Find where the given text appears and provide that cell's center as [X, Y] coordinate. 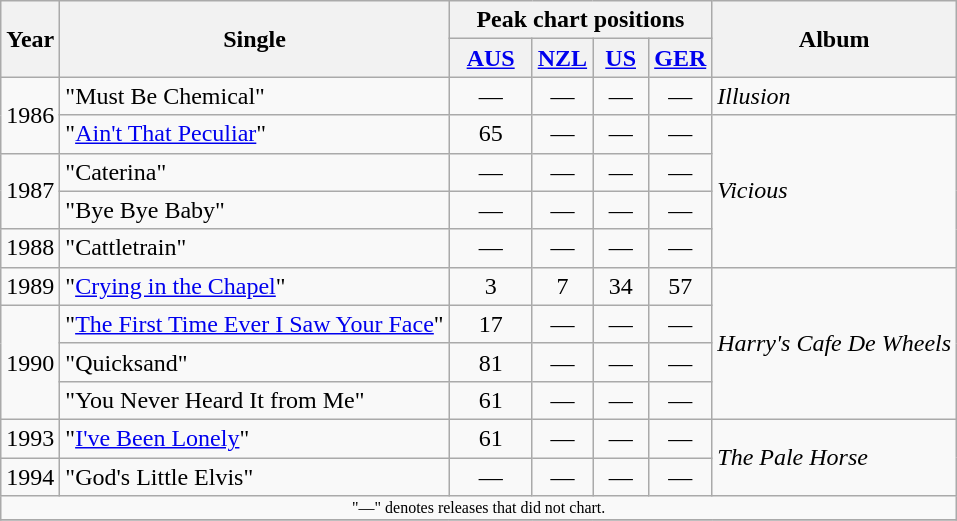
"Cattletrain" [254, 248]
1993 [30, 438]
US [621, 58]
Year [30, 39]
1989 [30, 286]
7 [562, 286]
NZL [562, 58]
"Bye Bye Baby" [254, 210]
Vicious [834, 191]
3 [490, 286]
Single [254, 39]
"Quicksand" [254, 362]
"Must Be Chemical" [254, 96]
Album [834, 39]
34 [621, 286]
Illusion [834, 96]
1994 [30, 477]
GER [680, 58]
AUS [490, 58]
"The First Time Ever I Saw Your Face" [254, 324]
Peak chart positions [580, 20]
"Caterina" [254, 172]
17 [490, 324]
65 [490, 134]
"I've Been Lonely" [254, 438]
1990 [30, 362]
57 [680, 286]
1988 [30, 248]
81 [490, 362]
"—" denotes releases that did not chart. [479, 508]
The Pale Horse [834, 457]
1987 [30, 191]
1986 [30, 115]
"Ain't That Peculiar" [254, 134]
Harry's Cafe De Wheels [834, 343]
"Crying in the Chapel" [254, 286]
"God's Little Elvis" [254, 477]
"You Never Heard It from Me" [254, 400]
